For the text-containing cell, return its midpoint in [X, Y] coordinate format. 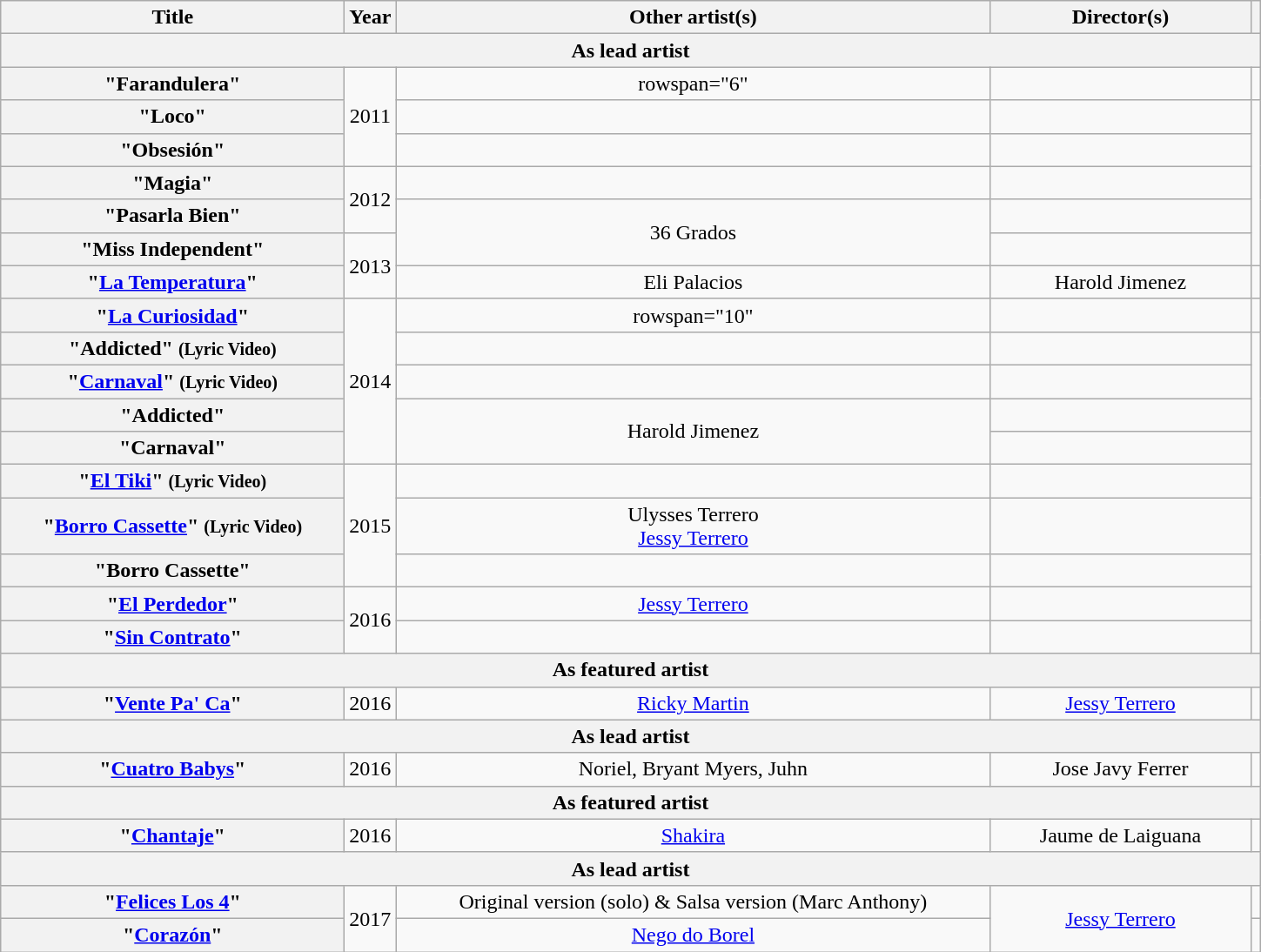
Ricky Martin [693, 703]
2017 [371, 918]
"Magia" [172, 183]
"Carnaval" [172, 448]
"Borro Cassette" (Lyric Video) [172, 526]
rowspan="6" [693, 84]
2012 [371, 199]
"Cuatro Babys" [172, 769]
"Obsesión" [172, 150]
Noriel, Bryant Myers, Juhn [693, 769]
"Felices Los 4" [172, 902]
"El Tiki" (Lyric Video) [172, 481]
"Vente Pa' Ca" [172, 703]
Director(s) [1121, 17]
"La Temperatura" [172, 282]
Nego do Borel [693, 935]
Ulysses TerreroJessy Terrero [693, 526]
"Chantaje" [172, 835]
"Sin Contrato" [172, 637]
36 Grados [693, 232]
"Corazón" [172, 935]
2015 [371, 526]
Jaume de Laiguana [1121, 835]
"Addicted" [172, 415]
"Loco" [172, 117]
"Carnaval" (Lyric Video) [172, 381]
Other artist(s) [693, 17]
"Farandulera" [172, 84]
Title [172, 17]
2013 [371, 265]
Eli Palacios [693, 282]
rowspan="10" [693, 315]
"Borro Cassette" [172, 571]
"Miss Independent" [172, 249]
"La Curiosidad" [172, 315]
2014 [371, 381]
Jose Javy Ferrer [1121, 769]
"El Perdedor" [172, 604]
Year [371, 17]
"Pasarla Bien" [172, 216]
Original version (solo) & Salsa version (Marc Anthony) [693, 902]
Shakira [693, 835]
2011 [371, 117]
"Addicted" (Lyric Video) [172, 348]
